Identify which cell holds the provided text, then report its [x, y] central coordinate. 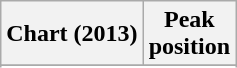
Chart (2013) [72, 34]
Peakposition [189, 34]
